Identify which cell holds the provided text, then report its (x, y) central coordinate. 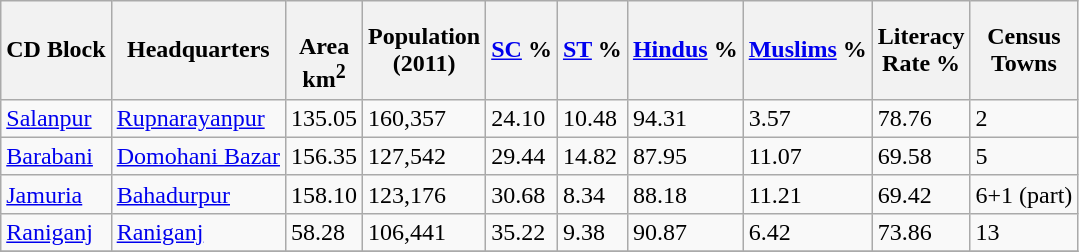
106,441 (424, 232)
90.87 (685, 232)
69.58 (921, 156)
Salanpur (56, 118)
Barabani (56, 156)
87.95 (685, 156)
SC % (522, 50)
Muslims % (808, 50)
11.07 (808, 156)
123,176 (424, 194)
Literacy Rate % (921, 50)
69.42 (921, 194)
2 (1024, 118)
6+1 (part) (1024, 194)
73.86 (921, 232)
Areakm2 (324, 50)
6.42 (808, 232)
158.10 (324, 194)
88.18 (685, 194)
78.76 (921, 118)
Hindus % (685, 50)
5 (1024, 156)
58.28 (324, 232)
Headquarters (198, 50)
CensusTowns (1024, 50)
30.68 (522, 194)
Rupnarayanpur (198, 118)
ST % (592, 50)
Bahadurpur (198, 194)
156.35 (324, 156)
35.22 (522, 232)
29.44 (522, 156)
94.31 (685, 118)
160,357 (424, 118)
8.34 (592, 194)
24.10 (522, 118)
9.38 (592, 232)
Population(2011) (424, 50)
13 (1024, 232)
10.48 (592, 118)
135.05 (324, 118)
14.82 (592, 156)
127,542 (424, 156)
Jamuria (56, 194)
3.57 (808, 118)
CD Block (56, 50)
11.21 (808, 194)
Domohani Bazar (198, 156)
